Identify which cell holds the provided text, then report its (X, Y) central coordinate. 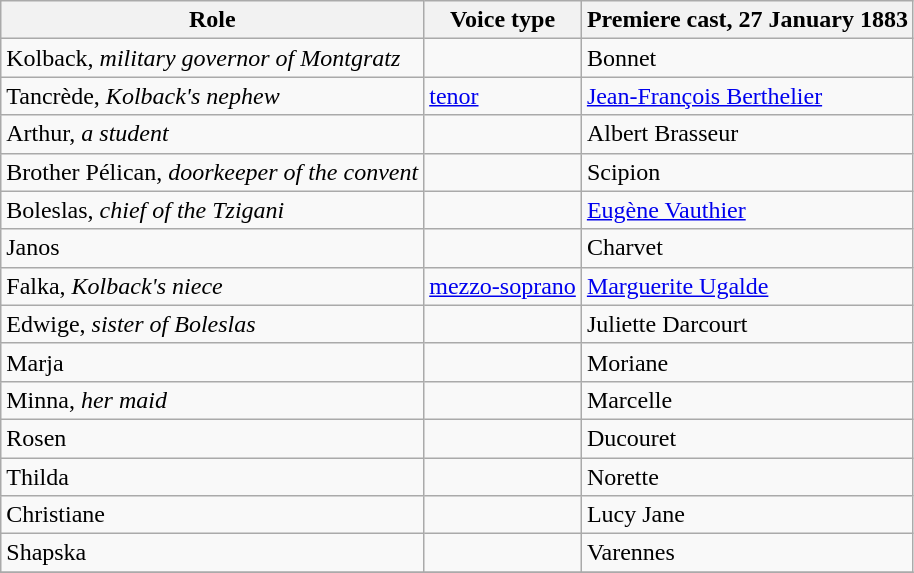
Minna, her maid (212, 400)
Christiane (212, 515)
Thilda (212, 477)
Marja (212, 362)
Edwige, sister of Boleslas (212, 324)
Norette (747, 477)
Arthur, a student (212, 134)
Shapska (212, 553)
Boleslas, chief of the Tzigani (212, 210)
Jean-François Berthelier (747, 96)
Janos (212, 248)
Scipion (747, 172)
mezzo-soprano (503, 286)
Marguerite Ugalde (747, 286)
Role (212, 20)
Moriane (747, 362)
Kolback, military governor of Montgratz (212, 58)
Rosen (212, 438)
Falka, Kolback's niece (212, 286)
Marcelle (747, 400)
Premiere cast, 27 January 1883 (747, 20)
tenor (503, 96)
Ducouret (747, 438)
Eugène Vauthier (747, 210)
Brother Pélican, doorkeeper of the convent (212, 172)
Albert Brasseur (747, 134)
Charvet (747, 248)
Voice type (503, 20)
Varennes (747, 553)
Juliette Darcourt (747, 324)
Tancrède, Kolback's nephew (212, 96)
Bonnet (747, 58)
Lucy Jane (747, 515)
